Determine the (X, Y) coordinate at the center of the cell enclosing the given text.  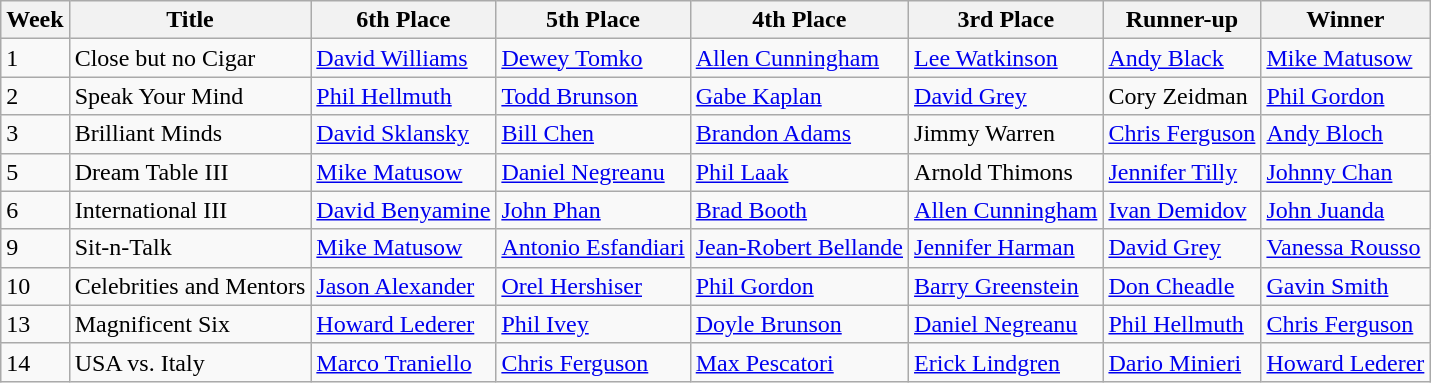
Close but no Cigar (190, 58)
USA vs. Italy (190, 362)
6 (35, 210)
Barry Greenstein (1006, 286)
Jennifer Harman (1006, 248)
Brilliant Minds (190, 134)
Erick Lindgren (1006, 362)
Brandon Adams (799, 134)
Jason Alexander (404, 286)
Phil Ivey (593, 324)
3 (35, 134)
3rd Place (1006, 20)
Celebrities and Mentors (190, 286)
Brad Booth (799, 210)
Winner (1346, 20)
Andy Black (1182, 58)
Vanessa Rousso (1346, 248)
Bill Chen (593, 134)
1 (35, 58)
4th Place (799, 20)
Arnold Thimons (1006, 172)
Jennifer Tilly (1182, 172)
5th Place (593, 20)
Phil Laak (799, 172)
Gavin Smith (1346, 286)
Magnificent Six (190, 324)
Antonio Esfandiari (593, 248)
Lee Watkinson (1006, 58)
Orel Hershiser (593, 286)
John Phan (593, 210)
Jean-Robert Bellande (799, 248)
Dewey Tomko (593, 58)
International III (190, 210)
David Sklansky (404, 134)
Title (190, 20)
Sit-n-Talk (190, 248)
Todd Brunson (593, 96)
13 (35, 324)
Jimmy Warren (1006, 134)
Ivan Demidov (1182, 210)
9 (35, 248)
Runner-up (1182, 20)
John Juanda (1346, 210)
Week (35, 20)
2 (35, 96)
10 (35, 286)
Dario Minieri (1182, 362)
Andy Bloch (1346, 134)
Speak Your Mind (190, 96)
Marco Traniello (404, 362)
David Williams (404, 58)
Don Cheadle (1182, 286)
5 (35, 172)
Doyle Brunson (799, 324)
14 (35, 362)
Cory Zeidman (1182, 96)
Johnny Chan (1346, 172)
Max Pescatori (799, 362)
Gabe Kaplan (799, 96)
David Benyamine (404, 210)
6th Place (404, 20)
Dream Table III (190, 172)
